Capture the cell that displays the provided text and extract its [x, y] central coordinate. 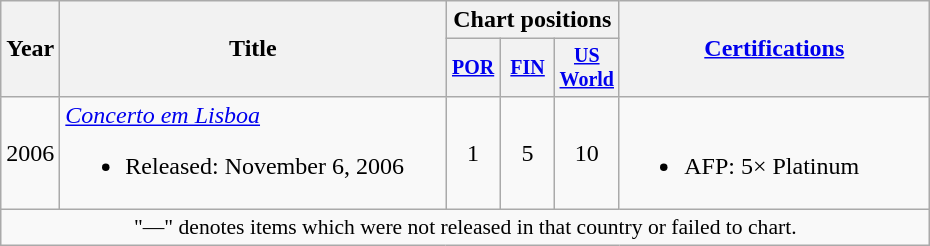
1 [473, 152]
FIN [527, 68]
Year [30, 49]
Title [253, 49]
Concerto em LisboaReleased: November 6, 2006 [253, 152]
AFP: 5× Platinum [774, 152]
Certifications [774, 49]
"—" denotes items which were not released in that country or failed to chart. [466, 227]
2006 [30, 152]
10 [587, 152]
POR [473, 68]
Chart positions [532, 20]
USWorld [587, 68]
5 [527, 152]
